Return (x, y) of the center of cell containing provided text 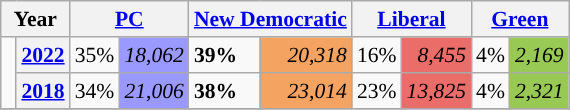
8,455 (436, 55)
34% (95, 91)
20,318 (306, 55)
18,062 (154, 55)
Green (520, 19)
38% (224, 91)
35% (95, 55)
13,825 (436, 91)
23,014 (306, 91)
2,169 (540, 55)
39% (224, 55)
21,006 (154, 91)
23% (377, 91)
New Democratic (270, 19)
2018 (42, 91)
Liberal (412, 19)
2022 (42, 55)
16% (377, 55)
Year (36, 19)
2,321 (540, 91)
PC (130, 19)
